For the text-containing cell, return its midpoint in (X, Y) coordinate format. 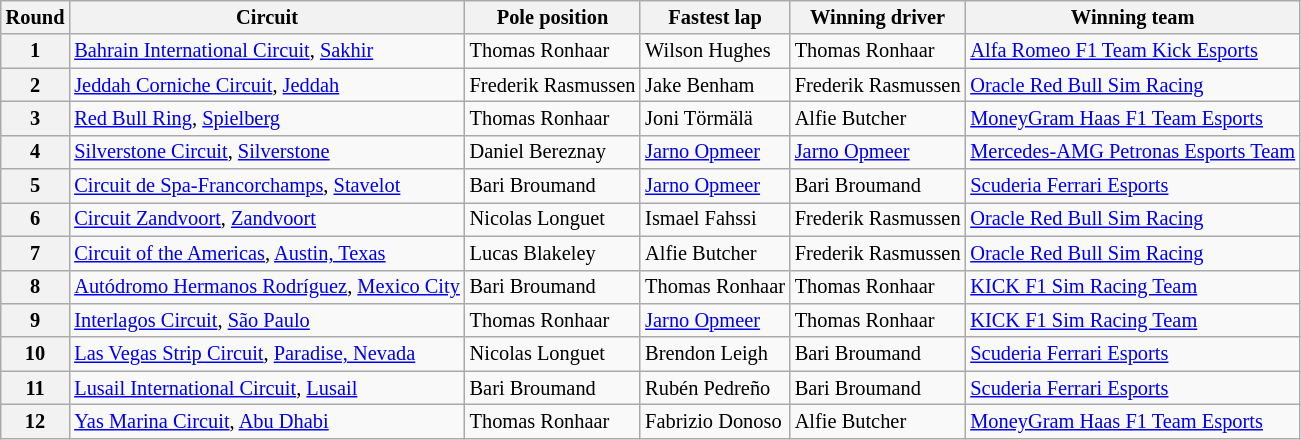
Ismael Fahssi (715, 219)
Winning driver (878, 17)
Alfa Romeo F1 Team Kick Esports (1132, 51)
12 (36, 421)
Jeddah Corniche Circuit, Jeddah (266, 85)
Mercedes-AMG Petronas Esports Team (1132, 152)
Round (36, 17)
Red Bull Ring, Spielberg (266, 118)
Rubén Pedreño (715, 388)
Fastest lap (715, 17)
Autódromo Hermanos Rodríguez, Mexico City (266, 287)
Lusail International Circuit, Lusail (266, 388)
4 (36, 152)
Daniel Bereznay (553, 152)
9 (36, 320)
5 (36, 186)
Lucas Blakeley (553, 253)
Brendon Leigh (715, 354)
Circuit de Spa-Francorchamps, Stavelot (266, 186)
Silverstone Circuit, Silverstone (266, 152)
Circuit (266, 17)
Circuit of the Americas, Austin, Texas (266, 253)
11 (36, 388)
Winning team (1132, 17)
Fabrizio Donoso (715, 421)
10 (36, 354)
Wilson Hughes (715, 51)
Joni Törmälä (715, 118)
Circuit Zandvoort, Zandvoort (266, 219)
Pole position (553, 17)
Interlagos Circuit, São Paulo (266, 320)
Yas Marina Circuit, Abu Dhabi (266, 421)
7 (36, 253)
Bahrain International Circuit, Sakhir (266, 51)
Jake Benham (715, 85)
6 (36, 219)
1 (36, 51)
Las Vegas Strip Circuit, Paradise, Nevada (266, 354)
2 (36, 85)
8 (36, 287)
3 (36, 118)
